Identify which cell holds the provided text, then report its (x, y) central coordinate. 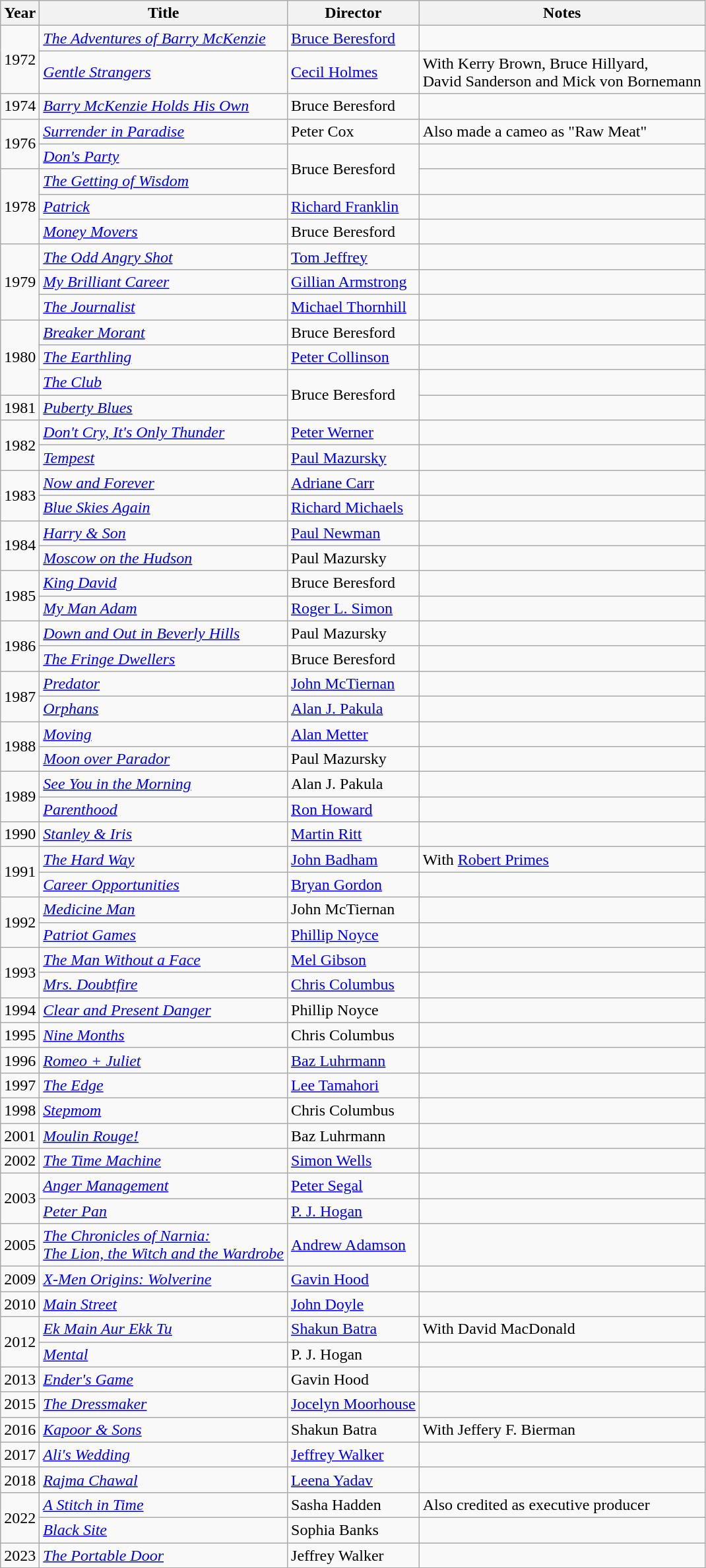
Moscow on the Hudson (164, 558)
Medicine Man (164, 910)
Surrender in Paradise (164, 131)
The Getting of Wisdom (164, 181)
2001 (20, 1135)
Patrick (164, 206)
1983 (20, 495)
2003 (20, 1199)
Tempest (164, 458)
2022 (20, 1517)
A Stitch in Time (164, 1505)
Don's Party (164, 156)
Paul Newman (354, 533)
The Dressmaker (164, 1404)
The Portable Door (164, 1555)
Tom Jeffrey (354, 257)
2013 (20, 1379)
1988 (20, 747)
King David (164, 583)
Also made a cameo as "Raw Meat" (562, 131)
Martin Ritt (354, 834)
Main Street (164, 1304)
2005 (20, 1245)
Peter Cox (354, 131)
Stanley & Iris (164, 834)
With David MacDonald (562, 1329)
Peter Werner (354, 433)
1991 (20, 872)
The Chronicles of Narnia:The Lion, the Witch and the Wardrobe (164, 1245)
Mel Gibson (354, 960)
Jocelyn Moorhouse (354, 1404)
Simon Wells (354, 1161)
Puberty Blues (164, 408)
1998 (20, 1110)
Rajma Chawal (164, 1480)
1984 (20, 546)
2018 (20, 1480)
Breaker Morant (164, 332)
Patriot Games (164, 935)
Ali's Wedding (164, 1455)
Ron Howard (354, 809)
Now and Forever (164, 483)
The Edge (164, 1085)
Gillian Armstrong (354, 282)
2002 (20, 1161)
The Man Without a Face (164, 960)
2017 (20, 1455)
The Time Machine (164, 1161)
1990 (20, 834)
Ender's Game (164, 1379)
X-Men Origins: Wolverine (164, 1279)
1981 (20, 408)
1982 (20, 445)
Richard Michaels (354, 508)
1997 (20, 1085)
The Odd Angry Shot (164, 257)
1994 (20, 1010)
With Jeffery F. Bierman (562, 1429)
Stepmom (164, 1110)
Sasha Hadden (354, 1505)
1980 (20, 357)
Peter Collinson (354, 358)
Andrew Adamson (354, 1245)
Sophia Banks (354, 1530)
Anger Management (164, 1186)
Bryan Gordon (354, 885)
Cecil Holmes (354, 73)
Mental (164, 1354)
Adriane Carr (354, 483)
John Badham (354, 860)
1978 (20, 206)
See You in the Morning (164, 784)
Richard Franklin (354, 206)
2023 (20, 1555)
1987 (20, 696)
Don't Cry, It's Only Thunder (164, 433)
Nine Months (164, 1035)
Barry McKenzie Holds His Own (164, 106)
The Adventures of Barry McKenzie (164, 38)
1989 (20, 797)
Gentle Strangers (164, 73)
Title (164, 13)
Mrs. Doubtfire (164, 985)
Career Opportunities (164, 885)
1985 (20, 596)
1974 (20, 106)
Michael Thornhill (354, 307)
With Kerry Brown, Bruce Hillyard,David Sanderson and Mick von Bornemann (562, 73)
My Brilliant Career (164, 282)
Moving (164, 734)
Romeo + Juliet (164, 1060)
Roger L. Simon (354, 608)
2012 (20, 1342)
Blue Skies Again (164, 508)
2010 (20, 1304)
2009 (20, 1279)
1979 (20, 282)
Parenthood (164, 809)
John Doyle (354, 1304)
Also credited as executive producer (562, 1505)
Director (354, 13)
Predator (164, 683)
Notes (562, 13)
Lee Tamahori (354, 1085)
Down and Out in Beverly Hills (164, 633)
1972 (20, 59)
Orphans (164, 708)
1992 (20, 922)
Peter Pan (164, 1211)
Black Site (164, 1530)
The Journalist (164, 307)
1993 (20, 972)
1986 (20, 646)
Money Movers (164, 232)
Moon over Parador (164, 759)
The Hard Way (164, 860)
Clear and Present Danger (164, 1010)
Leena Yadav (354, 1480)
My Man Adam (164, 608)
Ek Main Aur Ekk Tu (164, 1329)
Year (20, 13)
Alan Metter (354, 734)
The Fringe Dwellers (164, 658)
The Earthling (164, 358)
Harry & Son (164, 533)
Peter Segal (354, 1186)
1996 (20, 1060)
2015 (20, 1404)
1995 (20, 1035)
1976 (20, 144)
Moulin Rouge! (164, 1135)
The Club (164, 383)
With Robert Primes (562, 860)
Kapoor & Sons (164, 1429)
2016 (20, 1429)
